Identify which cell holds the provided text, then report its [x, y] central coordinate. 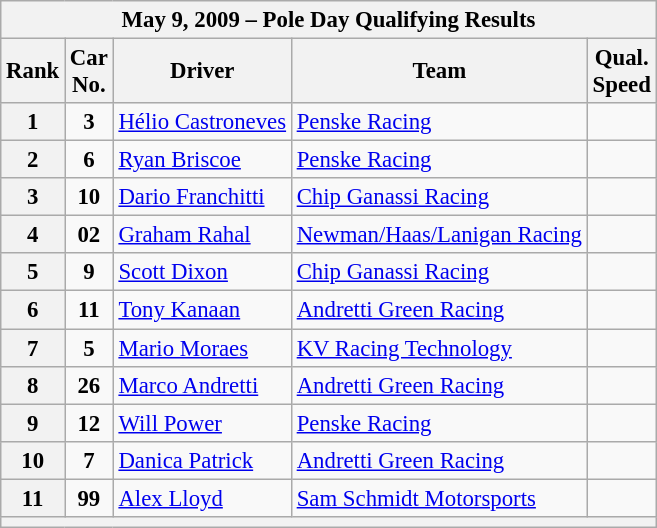
Will Power [202, 423]
Qual.Speed [622, 72]
26 [90, 385]
Hélio Castroneves [202, 122]
KV Racing Technology [439, 348]
Driver [202, 72]
Newman/Haas/Lanigan Racing [439, 235]
Rank [33, 72]
02 [90, 235]
8 [33, 385]
May 9, 2009 – Pole Day Qualifying Results [328, 20]
1 [33, 122]
Sam Schmidt Motorsports [439, 498]
2 [33, 160]
Mario Moraes [202, 348]
Tony Kanaan [202, 310]
12 [90, 423]
Ryan Briscoe [202, 160]
4 [33, 235]
Graham Rahal [202, 235]
Marco Andretti [202, 385]
Danica Patrick [202, 460]
CarNo. [90, 72]
Team [439, 72]
Dario Franchitti [202, 197]
99 [90, 498]
Scott Dixon [202, 273]
Alex Lloyd [202, 498]
